Locate the cell with the specified text and output its [X, Y] center coordinate. 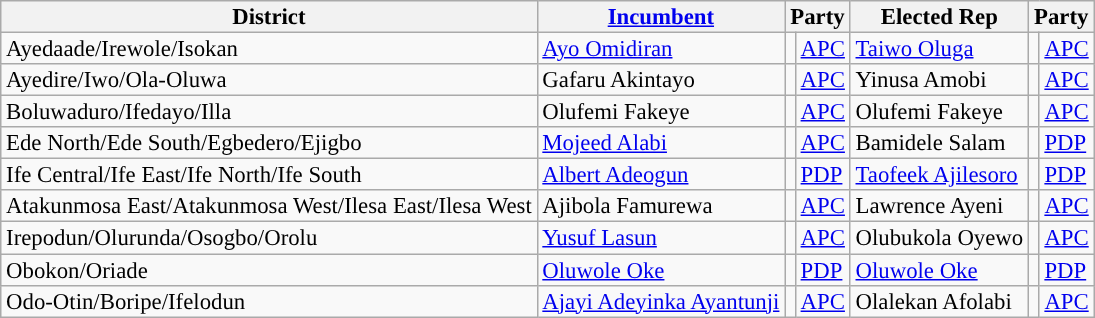
District [269, 17]
Olubukola Oyewo [939, 238]
Ede North/Ede South/Egbedero/Ejigbo [269, 143]
Olalekan Afolabi [939, 301]
Ajayi Adeyinka Ayantunji [661, 301]
Ayedire/Iwo/Ola-Oluwa [269, 80]
Ife Central/Ife East/Ife North/Ife South [269, 175]
Ayedaade/Irewole/Isokan [269, 49]
Mojeed Alabi [661, 143]
Taofeek Ajilesoro [939, 175]
Yusuf Lasun [661, 238]
Odo-Otin/Boripe/Ifelodun [269, 301]
Albert Adeogun [661, 175]
Taiwo Oluga [939, 49]
Elected Rep [939, 17]
Ajibola Famurewa [661, 206]
Incumbent [661, 17]
Obokon/Oriade [269, 270]
Yinusa Amobi [939, 80]
Atakunmosa East/Atakunmosa West/Ilesa East/Ilesa West [269, 206]
Gafaru Akintayo [661, 80]
Lawrence Ayeni [939, 206]
Ayo Omidiran [661, 49]
Bamidele Salam [939, 143]
Irepodun/Olurunda/Osogbo/Orolu [269, 238]
Boluwaduro/Ifedayo/Illa [269, 112]
